Identify which cell holds the provided text, then report its [x, y] central coordinate. 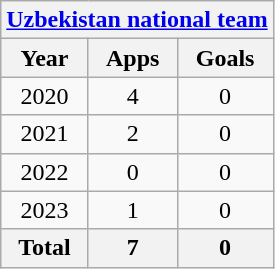
Uzbekistan national team [137, 20]
4 [132, 96]
Total [45, 248]
2 [132, 134]
7 [132, 248]
2023 [45, 210]
Goals [225, 58]
Apps [132, 58]
Year [45, 58]
2022 [45, 172]
2020 [45, 96]
1 [132, 210]
2021 [45, 134]
